Search for the cell housing the specified text and yield its (x, y) center coordinate. 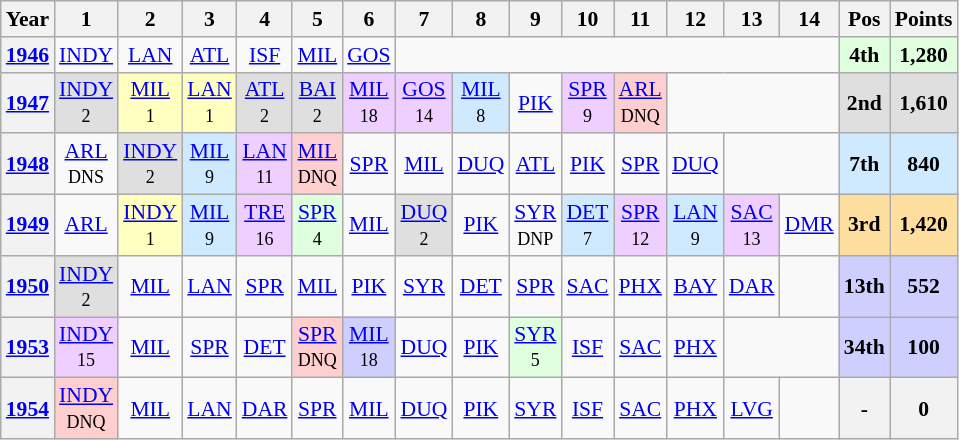
SYRDNP (535, 226)
7 (424, 19)
13 (752, 19)
1,610 (924, 102)
INDYDNQ (86, 408)
SPRDNQ (317, 348)
GOS14 (424, 102)
DET7 (587, 226)
2 (150, 19)
11 (640, 19)
1,420 (924, 226)
1953 (28, 348)
BAY (696, 286)
100 (924, 348)
7th (864, 164)
SYR5 (535, 348)
BAI2 (317, 102)
14 (808, 19)
MIL8 (480, 102)
10 (587, 19)
SAC13 (752, 226)
34th (864, 348)
ARL (86, 226)
6 (368, 19)
3rd (864, 226)
552 (924, 286)
SPR4 (317, 226)
1946 (28, 55)
4th (864, 55)
ARLDNS (86, 164)
2nd (864, 102)
TRE16 (265, 226)
- (864, 408)
3 (209, 19)
ARLDNQ (640, 102)
INDY15 (86, 348)
GOS (368, 55)
1948 (28, 164)
840 (924, 164)
9 (535, 19)
SPR9 (587, 102)
1954 (28, 408)
MILDNQ (317, 164)
5 (317, 19)
INDY1 (150, 226)
1950 (28, 286)
1,280 (924, 55)
1 (86, 19)
LVG (752, 408)
12 (696, 19)
DMR (808, 226)
8 (480, 19)
1949 (28, 226)
13th (864, 286)
1947 (28, 102)
LAN9 (696, 226)
LAN1 (209, 102)
0 (924, 408)
Points (924, 19)
Pos (864, 19)
MIL1 (150, 102)
4 (265, 19)
DUQ2 (424, 226)
ATL2 (265, 102)
INDY (86, 55)
Year (28, 19)
LAN11 (265, 164)
SPR12 (640, 226)
